Return the (X, Y) coordinate for the center point of the cell that contains the specified text.  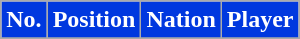
No. (24, 20)
Player (260, 20)
Position (94, 20)
Nation (181, 20)
